Provide the (X, Y) coordinate of the cell's center where the given text is located.  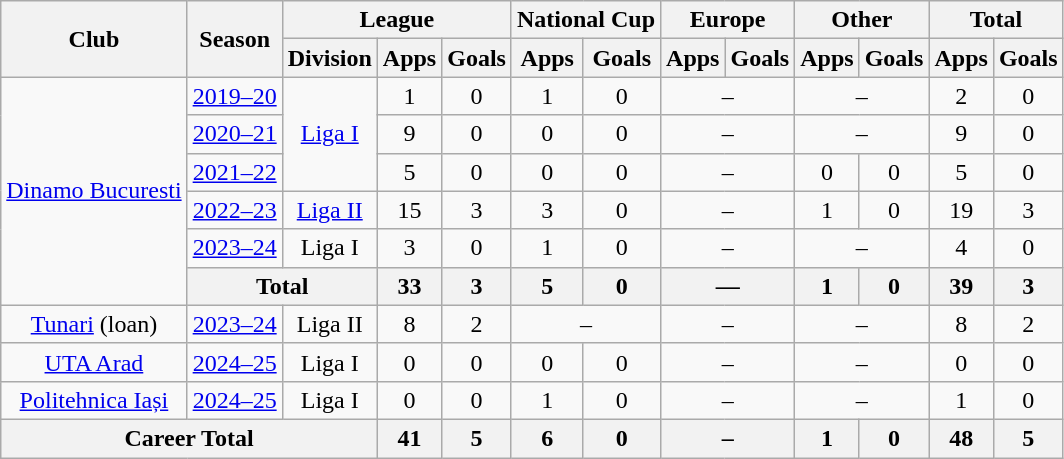
39 (961, 286)
2021–22 (234, 172)
41 (409, 438)
Europe (728, 20)
Season (234, 39)
19 (961, 210)
Club (94, 39)
15 (409, 210)
Politehnica Iași (94, 400)
33 (409, 286)
Tunari (loan) (94, 324)
Other (862, 20)
2019–20 (234, 96)
2022–23 (234, 210)
UTA Arad (94, 362)
Dinamo Bucuresti (94, 191)
— (728, 286)
League (396, 20)
6 (547, 438)
National Cup (586, 20)
48 (961, 438)
2020–21 (234, 134)
4 (961, 248)
Division (330, 58)
Career Total (190, 438)
